Provide the (x, y) coordinate of the cell's center where the given text is located.  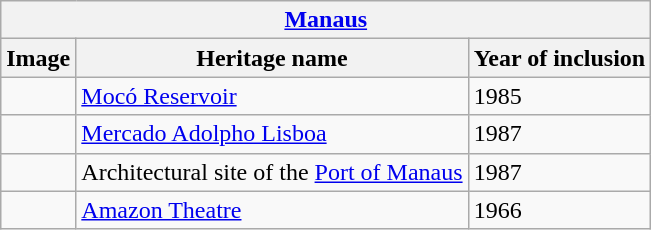
1966 (560, 210)
Architectural site of the Port of Manaus (272, 172)
Amazon Theatre (272, 210)
Mocó Reservoir (272, 96)
1985 (560, 96)
Mercado Adolpho Lisboa (272, 134)
Year of inclusion (560, 58)
Image (38, 58)
Heritage name (272, 58)
Manaus (326, 20)
